Determine the [x, y] coordinate at the center of the cell enclosing the given text.  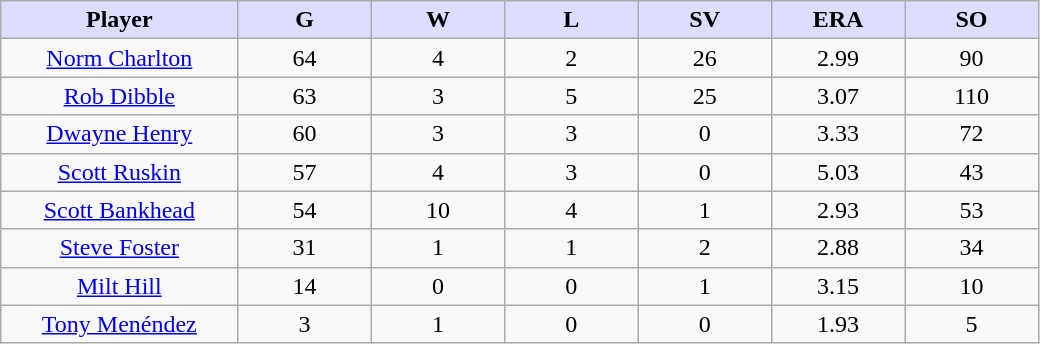
Dwayne Henry [120, 134]
63 [304, 96]
3.07 [838, 96]
Scott Bankhead [120, 210]
1.93 [838, 324]
90 [972, 58]
43 [972, 172]
SV [704, 20]
3.15 [838, 286]
34 [972, 248]
2.88 [838, 248]
54 [304, 210]
3.33 [838, 134]
53 [972, 210]
25 [704, 96]
31 [304, 248]
Tony Menéndez [120, 324]
W [438, 20]
Milt Hill [120, 286]
G [304, 20]
57 [304, 172]
110 [972, 96]
5.03 [838, 172]
Steve Foster [120, 248]
26 [704, 58]
2.99 [838, 58]
2.93 [838, 210]
72 [972, 134]
14 [304, 286]
60 [304, 134]
ERA [838, 20]
Rob Dibble [120, 96]
SO [972, 20]
Player [120, 20]
Norm Charlton [120, 58]
L [572, 20]
64 [304, 58]
Scott Ruskin [120, 172]
